Return [x, y] of the center of cell containing provided text 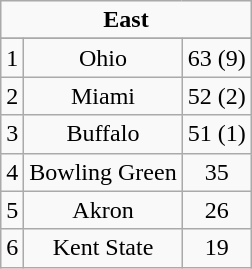
3 [12, 134]
Akron [103, 210]
Buffalo [103, 134]
Bowling Green [103, 172]
Miami [103, 96]
Kent State [103, 248]
6 [12, 248]
63 (9) [216, 58]
1 [12, 58]
Ohio [103, 58]
35 [216, 172]
19 [216, 248]
2 [12, 96]
26 [216, 210]
4 [12, 172]
5 [12, 210]
52 (2) [216, 96]
51 (1) [216, 134]
East [126, 20]
